Search for the cell housing the specified text and yield its (X, Y) center coordinate. 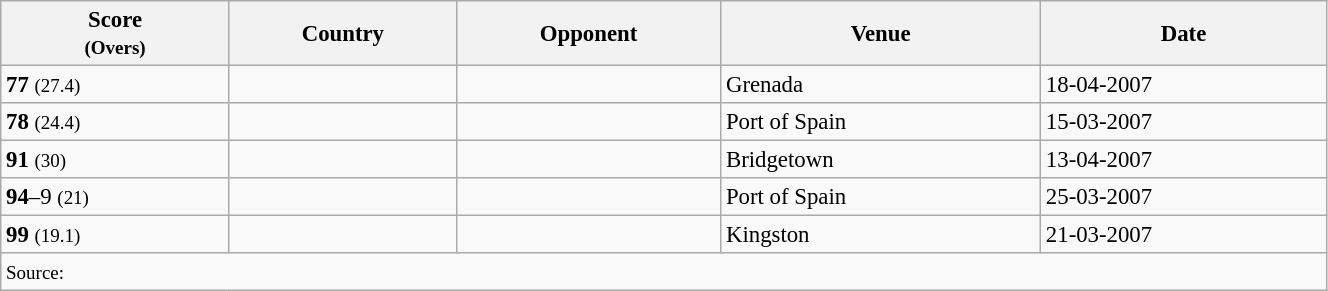
15-03-2007 (1184, 122)
Grenada (881, 85)
13-04-2007 (1184, 160)
Score (Overs) (116, 34)
78 (24.4) (116, 122)
18-04-2007 (1184, 85)
77 (27.4) (116, 85)
21-03-2007 (1184, 235)
Bridgetown (881, 160)
99 (19.1) (116, 235)
Opponent (588, 34)
94–9 (21) (116, 197)
91 (30) (116, 160)
Country (342, 34)
Venue (881, 34)
25-03-2007 (1184, 197)
Date (1184, 34)
Kingston (881, 235)
